Capture the cell that displays the provided text and extract its [X, Y] central coordinate. 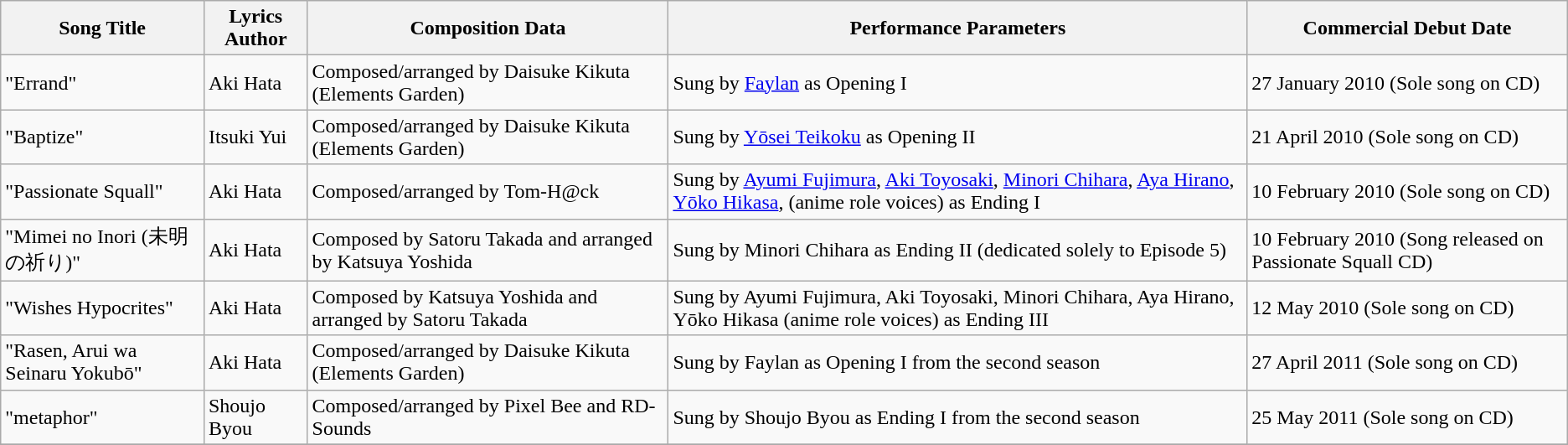
Song Title [102, 28]
Sung by Minori Chihara as Ending II (dedicated solely to Episode 5) [958, 250]
"Mimei no Inori (未明の祈り)" [102, 250]
Composed/arranged by Tom-H@ck [487, 191]
Lyrics Author [255, 28]
"Rasen, Arui wa Seinaru Yokubō" [102, 362]
"Baptize" [102, 137]
"metaphor" [102, 417]
Composed/arranged by Pixel Bee and RD-Sounds [487, 417]
Sung by Faylan as Opening I from the second season [958, 362]
Sung by Shoujo Byou as Ending I from the second season [958, 417]
21 April 2010 (Sole song on CD) [1407, 137]
Itsuki Yui [255, 137]
Composed by Satoru Takada and arranged by Katsuya Yoshida [487, 250]
25 May 2011 (Sole song on CD) [1407, 417]
"Errand" [102, 82]
27 April 2011 (Sole song on CD) [1407, 362]
Shoujo Byou [255, 417]
"Wishes Hypocrites" [102, 308]
"Passionate Squall" [102, 191]
Composition Data [487, 28]
27 January 2010 (Sole song on CD) [1407, 82]
10 February 2010 (Sole song on CD) [1407, 191]
Performance Parameters [958, 28]
12 May 2010 (Sole song on CD) [1407, 308]
Sung by Ayumi Fujimura, Aki Toyosaki, Minori Chihara, Aya Hirano, Yōko Hikasa, (anime role voices) as Ending I [958, 191]
Sung by Faylan as Opening I [958, 82]
10 February 2010 (Song released on Passionate Squall CD) [1407, 250]
Composed by Katsuya Yoshida and arranged by Satoru Takada [487, 308]
Sung by Yōsei Teikoku as Opening II [958, 137]
Sung by Ayumi Fujimura, Aki Toyosaki, Minori Chihara, Aya Hirano, Yōko Hikasa (anime role voices) as Ending III [958, 308]
Commercial Debut Date [1407, 28]
